Determine the (X, Y) coordinate at the center of the cell enclosing the given text.  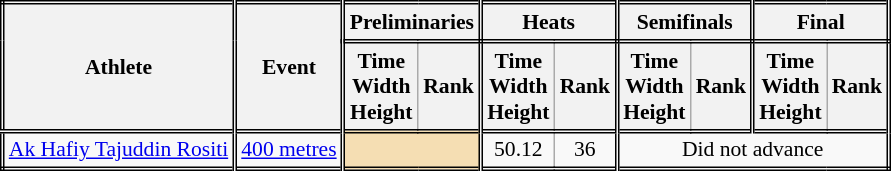
Did not advance (753, 150)
50.12 (518, 150)
Preliminaries (412, 22)
36 (586, 150)
400 metres (289, 150)
Heats (549, 22)
Event (289, 67)
Final (821, 22)
Ak Hafiy Tajuddin Rositi (118, 150)
Athlete (118, 67)
Semifinals (685, 22)
